Output the [X, Y] coordinate of the center of the cell containing the given text.  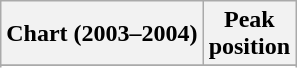
Chart (2003–2004) [102, 34]
Peakposition [249, 34]
